Scan for the cell matching the given text and deliver its (x, y) coordinate at center. 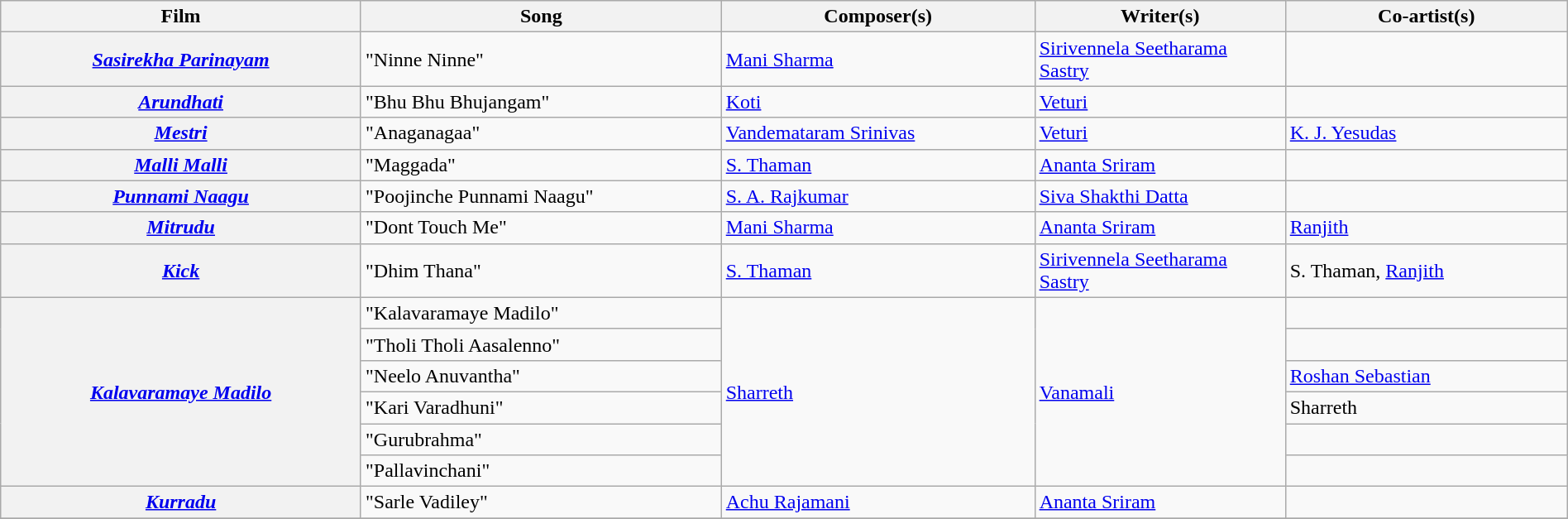
Vandemataram Srinivas (878, 133)
S. A. Rajkumar (878, 196)
Sasirekha Parinayam (181, 60)
"Bhu Bhu Bhujangam" (541, 102)
Song (541, 17)
"Dhim Thana" (541, 270)
Ranjith (1426, 228)
K. J. Yesudas (1426, 133)
"Maggada" (541, 165)
"Dont Touch Me" (541, 228)
Achu Rajamani (878, 502)
Film (181, 17)
"Gurubrahma" (541, 440)
Arundhati (181, 102)
"Neelo Anuvantha" (541, 376)
"Ninne Ninne" (541, 60)
Mitrudu (181, 228)
S. Thaman, Ranjith (1426, 270)
"Kari Varadhuni" (541, 407)
"Poojinche Punnami Naagu" (541, 196)
"Sarle Vadiley" (541, 502)
"Anaganagaa" (541, 133)
Vanamali (1159, 392)
Punnami Naagu (181, 196)
Co-artist(s) (1426, 17)
"Kalavaramaye Madilo" (541, 313)
Kick (181, 270)
"Pallavinchani" (541, 471)
Mestri (181, 133)
"Tholi Tholi Aasalenno" (541, 344)
Kalavaramaye Madilo (181, 392)
Kurradu (181, 502)
Siva Shakthi Datta (1159, 196)
Composer(s) (878, 17)
Koti (878, 102)
Malli Malli (181, 165)
Writer(s) (1159, 17)
Roshan Sebastian (1426, 376)
